Scan for the cell matching the given text and deliver its [x, y] coordinate at center. 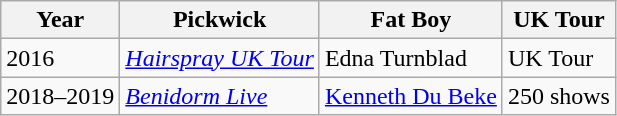
Hairspray UK Tour [220, 58]
Edna Turnblad [410, 58]
250 shows [558, 96]
Fat Boy [410, 20]
Benidorm Live [220, 96]
Kenneth Du Beke [410, 96]
2018–2019 [60, 96]
Year [60, 20]
2016 [60, 58]
Pickwick [220, 20]
